Return (X, Y) of the center of cell containing provided text 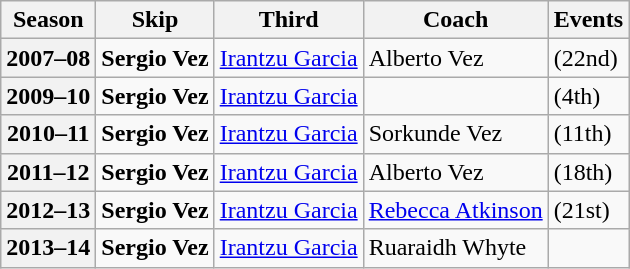
2010–11 (48, 134)
Skip (155, 20)
Coach (456, 20)
2007–08 (48, 58)
Rebecca Atkinson (456, 210)
(18th) (588, 172)
2012–13 (48, 210)
(22nd) (588, 58)
Events (588, 20)
2009–10 (48, 96)
Ruaraidh Whyte (456, 248)
(4th) (588, 96)
2011–12 (48, 172)
Season (48, 20)
Third (288, 20)
Sorkunde Vez (456, 134)
(21st) (588, 210)
2013–14 (48, 248)
(11th) (588, 134)
